Find where the given text appears and provide that cell's center as [X, Y] coordinate. 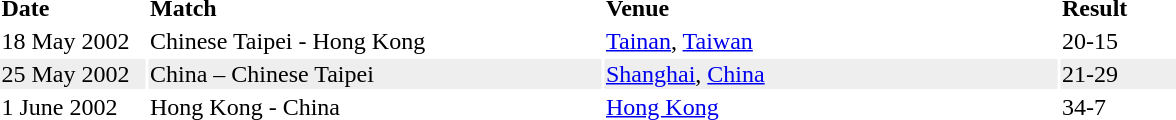
China – Chinese Taipei [374, 74]
21-29 [1118, 74]
25 May 2002 [73, 74]
Shanghai, China [830, 74]
Chinese Taipei - Hong Kong [374, 41]
20-15 [1118, 41]
Tainan, Taiwan [830, 41]
18 May 2002 [73, 41]
